Provide the [x, y] coordinate of the cell's center where the given text is located.  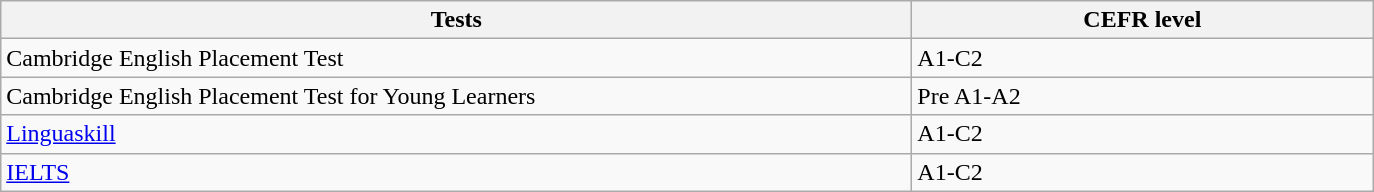
IELTS [456, 172]
Cambridge English Placement Test [456, 58]
Cambridge English Placement Test for Young Learners [456, 96]
Tests [456, 20]
CEFR level [1142, 20]
Linguaskill [456, 134]
Pre A1-A2 [1142, 96]
